Scan for the cell matching the given text and deliver its (x, y) coordinate at center. 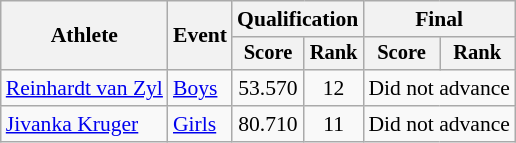
Reinhardt van Zyl (84, 88)
Girls (200, 124)
80.710 (268, 124)
Jivanka Kruger (84, 124)
Boys (200, 88)
Athlete (84, 36)
Final (439, 19)
53.570 (268, 88)
11 (334, 124)
12 (334, 88)
Event (200, 36)
Qualification (298, 19)
